Identify which cell holds the provided text, then report its (X, Y) central coordinate. 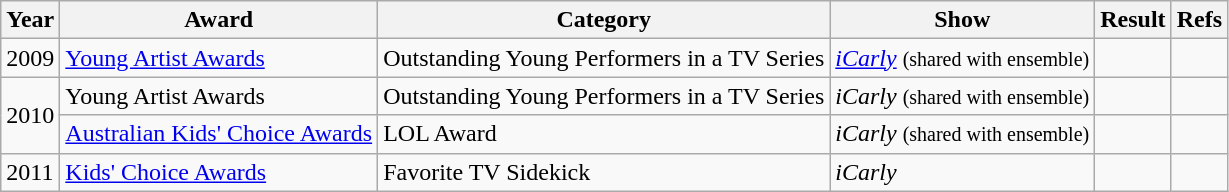
Favorite TV Sidekick (604, 172)
Result (1133, 20)
Australian Kids' Choice Awards (219, 134)
2011 (30, 172)
Category (604, 20)
LOL Award (604, 134)
2010 (30, 115)
Award (219, 20)
Kids' Choice Awards (219, 172)
Show (962, 20)
Year (30, 20)
iCarly (962, 172)
2009 (30, 58)
Refs (1199, 20)
